Output the [x, y] coordinate of the center of the cell containing the given text.  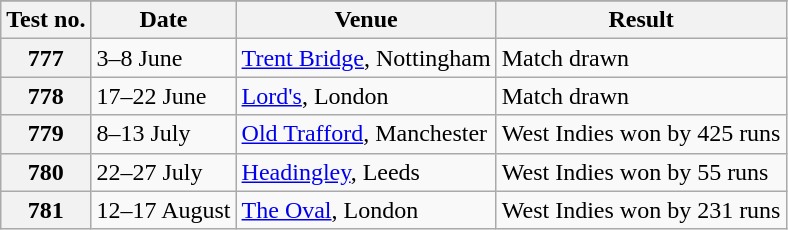
12–17 August [164, 210]
Headingley, Leeds [366, 172]
779 [46, 134]
8–13 July [164, 134]
The Oval, London [366, 210]
West Indies won by 425 runs [641, 134]
Trent Bridge, Nottingham [366, 58]
Test no. [46, 20]
778 [46, 96]
West Indies won by 231 runs [641, 210]
777 [46, 58]
West Indies won by 55 runs [641, 172]
Old Trafford, Manchester [366, 134]
22–27 July [164, 172]
3–8 June [164, 58]
17–22 June [164, 96]
Result [641, 20]
Date [164, 20]
780 [46, 172]
Venue [366, 20]
Lord's, London [366, 96]
781 [46, 210]
